From the cell containing the given text, extract its center point as [X, Y] coordinate. 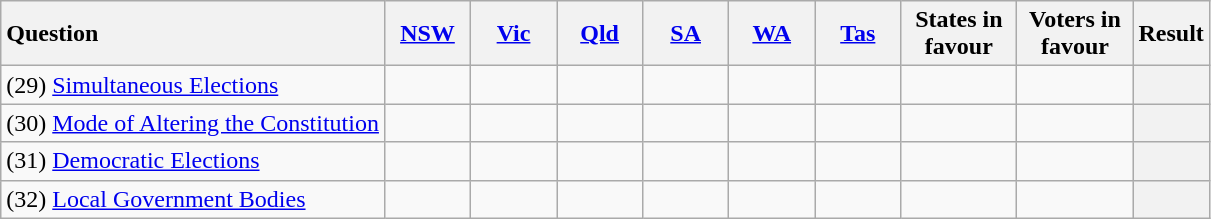
(30) Mode of Altering the Constitution [193, 123]
(31) Democratic Elections [193, 161]
NSW [427, 34]
Voters in favour [1075, 34]
Result [1171, 34]
States in favour [959, 34]
(32) Local Government Bodies [193, 199]
Qld [600, 34]
Vic [514, 34]
Tas [858, 34]
(29) Simultaneous Elections [193, 85]
WA [772, 34]
Question [193, 34]
SA [686, 34]
